Determine the [x, y] coordinate at the center of the cell enclosing the given text.  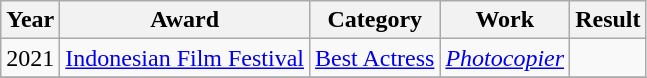
Year [30, 20]
Indonesian Film Festival [185, 58]
2021 [30, 58]
Best Actress [375, 58]
Category [375, 20]
Award [185, 20]
Photocopier [505, 58]
Result [608, 20]
Work [505, 20]
